For the text-containing cell, return its midpoint in (X, Y) coordinate format. 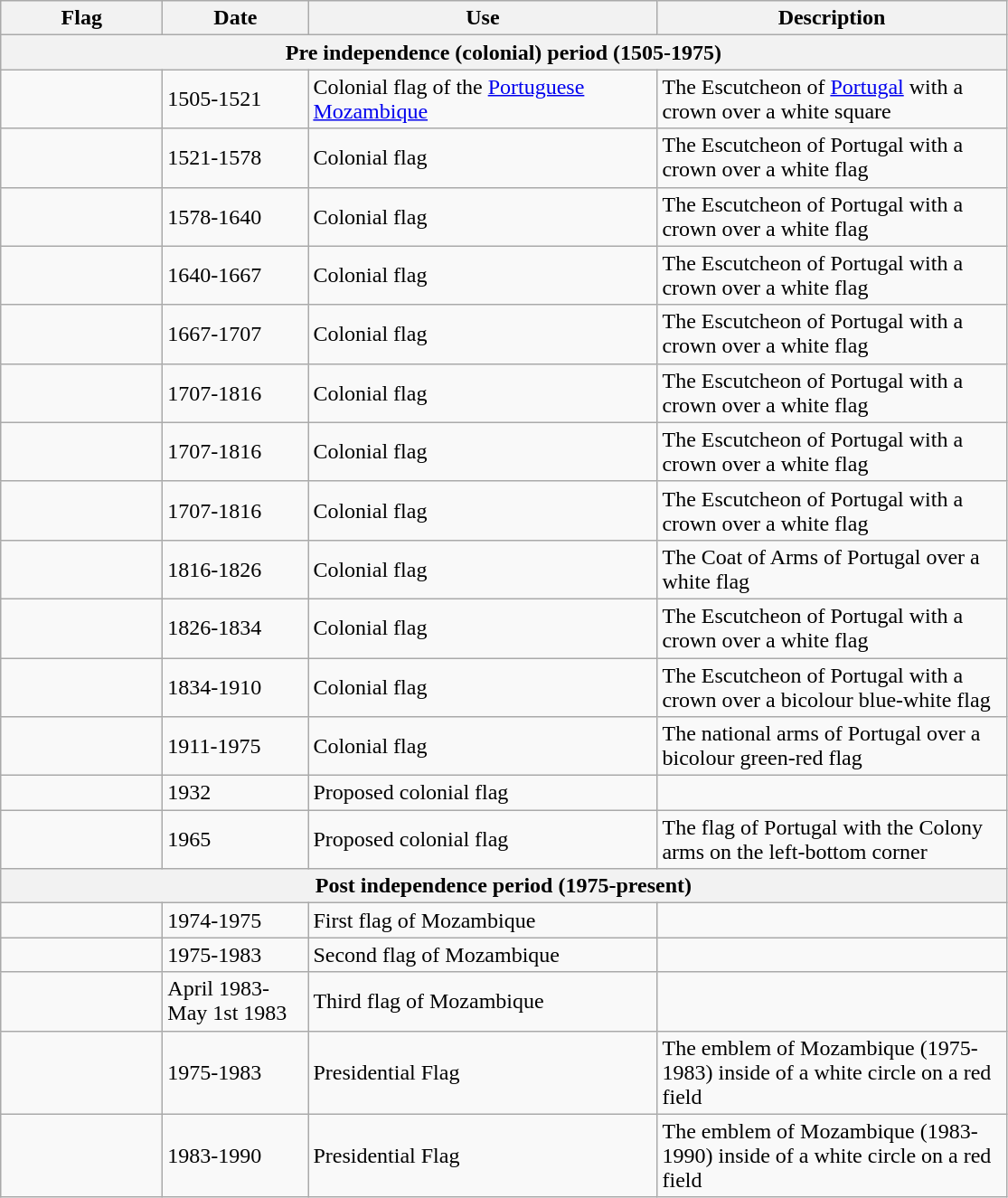
The Coat of Arms of Portugal over a white flag (832, 570)
1911-1975 (235, 747)
First flag of Mozambique (483, 920)
The emblem of Mozambique (1975-1983) inside of a white circle on a red field (832, 1072)
1834-1910 (235, 687)
Flag (81, 18)
1667-1707 (235, 335)
Use (483, 18)
Third flag of Mozambique (483, 1002)
1974-1975 (235, 920)
1932 (235, 793)
1983-1990 (235, 1156)
1505-1521 (235, 99)
Date (235, 18)
The emblem of Mozambique (1983-1990) inside of a white circle on a red field (832, 1156)
The national arms of Portugal over a bicolour green-red flag (832, 747)
The flag of Portugal with the Colony arms on the left-bottom corner (832, 839)
The Escutcheon of Portugal with a crown over a white square (832, 99)
Post independence period (1975-present) (504, 886)
The Escutcheon of Portugal with a crown over a bicolour blue-white flag (832, 687)
1521-1578 (235, 157)
Pre independence (colonial) period (1505-1975) (504, 52)
Description (832, 18)
1826-1834 (235, 627)
April 1983-May 1st 1983 (235, 1002)
1816-1826 (235, 570)
1640-1667 (235, 275)
1965 (235, 839)
1578-1640 (235, 217)
Second flag of Mozambique (483, 955)
Colonial flag of the Portuguese Mozambique (483, 99)
